Find where the given text appears and provide that cell's center as (x, y) coordinate. 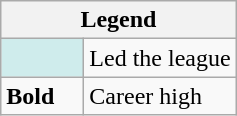
Led the league (160, 58)
Legend (118, 20)
Career high (160, 96)
Bold (42, 96)
